Capture the cell that displays the provided text and extract its (X, Y) central coordinate. 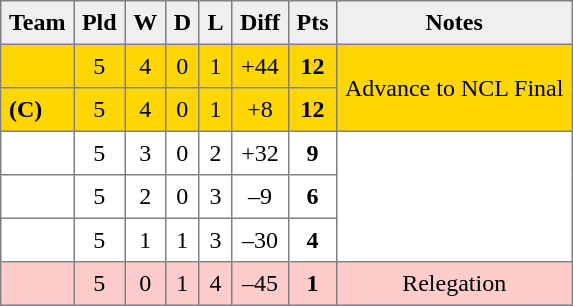
Advance to NCL Final (454, 88)
–45 (260, 284)
+44 (260, 66)
–9 (260, 197)
6 (312, 197)
W (145, 23)
Diff (260, 23)
Relegation (454, 284)
(C) (38, 110)
Notes (454, 23)
Pts (312, 23)
+8 (260, 110)
+32 (260, 153)
L (216, 23)
Team (38, 23)
9 (312, 153)
Pld (100, 23)
D (182, 23)
–30 (260, 240)
